Return (x, y) of the center of cell containing provided text 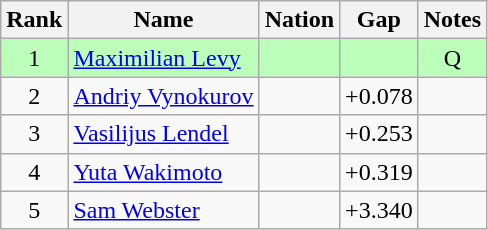
+3.340 (380, 210)
Q (452, 58)
Nation (299, 20)
Vasilijus Lendel (164, 134)
Andriy Vynokurov (164, 96)
+0.078 (380, 96)
Sam Webster (164, 210)
1 (34, 58)
3 (34, 134)
Gap (380, 20)
+0.253 (380, 134)
4 (34, 172)
Maximilian Levy (164, 58)
Notes (452, 20)
2 (34, 96)
Rank (34, 20)
+0.319 (380, 172)
Yuta Wakimoto (164, 172)
5 (34, 210)
Name (164, 20)
